For the text-containing cell, return its midpoint in (X, Y) coordinate format. 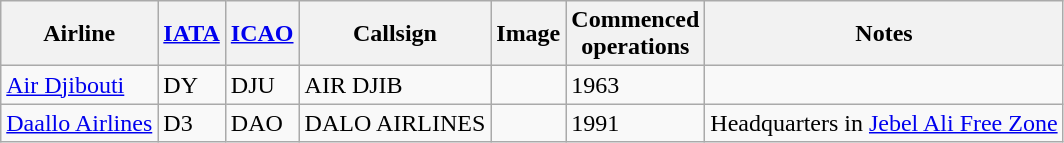
ICAO (262, 34)
Daallo Airlines (80, 123)
Air Djibouti (80, 85)
DALO AIRLINES (395, 123)
Notes (884, 34)
Headquarters in Jebel Ali Free Zone (884, 123)
DJU (262, 85)
DAO (262, 123)
Commencedoperations (636, 34)
D3 (192, 123)
Airline (80, 34)
1991 (636, 123)
Image (528, 34)
Callsign (395, 34)
DY (192, 85)
IATA (192, 34)
1963 (636, 85)
AIR DJIB (395, 85)
